Scan for the cell matching the given text and deliver its [x, y] coordinate at center. 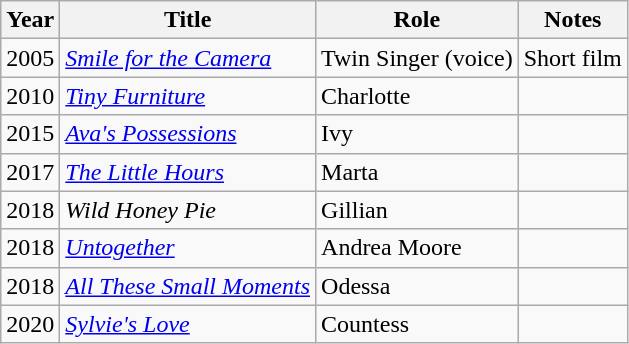
All These Small Moments [188, 286]
Smile for the Camera [188, 58]
Notes [572, 20]
Tiny Furniture [188, 96]
Year [30, 20]
Ivy [418, 134]
Marta [418, 172]
Charlotte [418, 96]
2020 [30, 324]
Wild Honey Pie [188, 210]
Title [188, 20]
Short film [572, 58]
Gillian [418, 210]
Ava's Possessions [188, 134]
The Little Hours [188, 172]
Odessa [418, 286]
Countess [418, 324]
Untogether [188, 248]
Twin Singer (voice) [418, 58]
2010 [30, 96]
2017 [30, 172]
Sylvie's Love [188, 324]
Andrea Moore [418, 248]
Role [418, 20]
2015 [30, 134]
2005 [30, 58]
